Detect which cell encompasses the target text, then output its (X, Y) center coordinate. 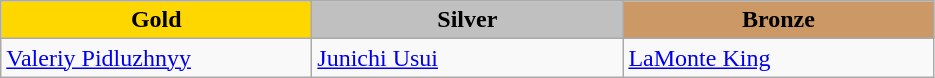
LaMonte King (778, 58)
Bronze (778, 20)
Valeriy Pidluzhnyy (156, 58)
Gold (156, 20)
Junichi Usui (468, 58)
Silver (468, 20)
